Detect which cell encompasses the target text, then output its (X, Y) center coordinate. 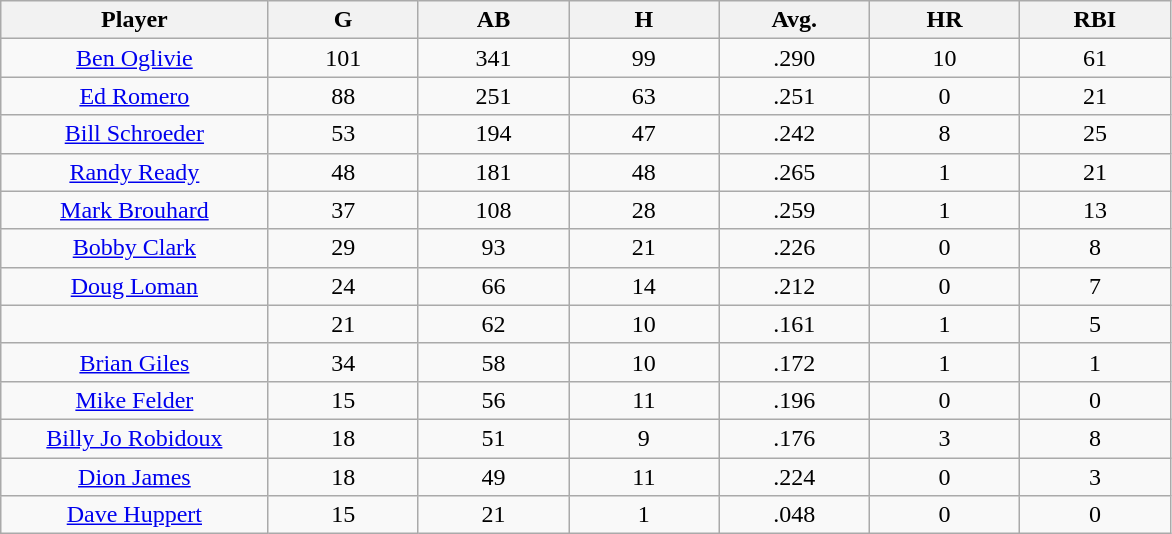
Bobby Clark (134, 248)
53 (343, 134)
.265 (794, 172)
101 (343, 58)
.196 (794, 400)
108 (493, 210)
5 (1095, 324)
88 (343, 96)
H (644, 20)
Ben Oglivie (134, 58)
24 (343, 286)
341 (493, 58)
181 (493, 172)
Avg. (794, 20)
Dave Huppert (134, 515)
AB (493, 20)
.176 (794, 438)
.172 (794, 362)
194 (493, 134)
29 (343, 248)
.212 (794, 286)
.161 (794, 324)
51 (493, 438)
HR (944, 20)
.242 (794, 134)
34 (343, 362)
.251 (794, 96)
56 (493, 400)
.224 (794, 477)
.048 (794, 515)
RBI (1095, 20)
9 (644, 438)
25 (1095, 134)
7 (1095, 286)
.290 (794, 58)
Ed Romero (134, 96)
Brian Giles (134, 362)
Mike Felder (134, 400)
66 (493, 286)
14 (644, 286)
49 (493, 477)
251 (493, 96)
37 (343, 210)
.259 (794, 210)
28 (644, 210)
.226 (794, 248)
62 (493, 324)
Mark Brouhard (134, 210)
13 (1095, 210)
Player (134, 20)
47 (644, 134)
Billy Jo Robidoux (134, 438)
93 (493, 248)
99 (644, 58)
58 (493, 362)
63 (644, 96)
Bill Schroeder (134, 134)
G (343, 20)
Dion James (134, 477)
Randy Ready (134, 172)
61 (1095, 58)
Doug Loman (134, 286)
